Scan for the cell matching the given text and deliver its [X, Y] coordinate at center. 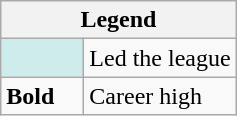
Led the league [160, 58]
Career high [160, 96]
Legend [118, 20]
Bold [42, 96]
